Return (X, Y) of the center of cell containing provided text 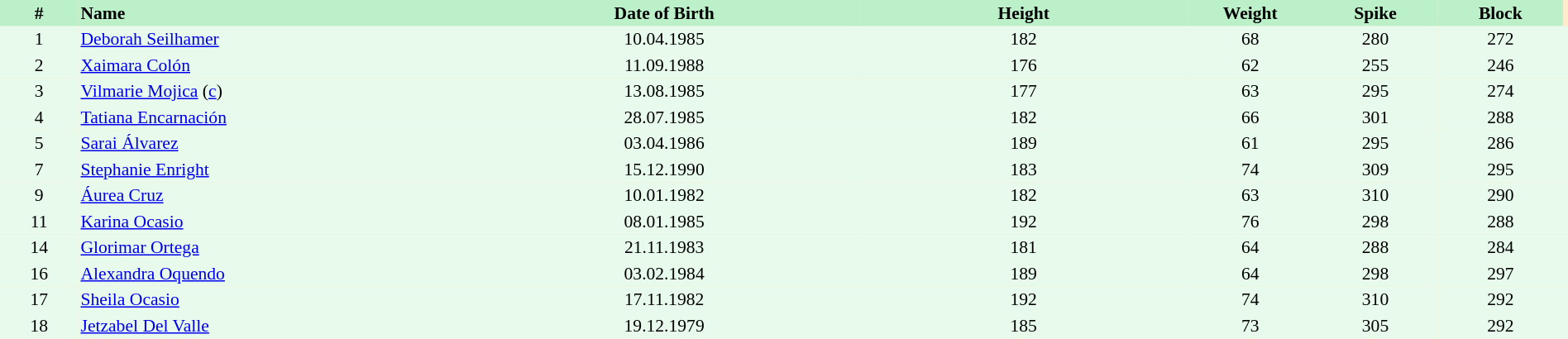
Jetzabel Del Valle (273, 326)
246 (1500, 65)
18 (39, 326)
7 (39, 169)
290 (1500, 195)
08.01.1985 (664, 222)
03.04.1986 (664, 144)
13.08.1985 (664, 91)
03.02.1984 (664, 274)
14 (39, 248)
9 (39, 195)
Weight (1250, 13)
1 (39, 40)
19.12.1979 (664, 326)
2 (39, 65)
177 (1024, 91)
Alexandra Oquendo (273, 274)
Height (1024, 13)
Date of Birth (664, 13)
73 (1250, 326)
4 (39, 117)
284 (1500, 248)
61 (1250, 144)
10.04.1985 (664, 40)
Name (273, 13)
280 (1374, 40)
76 (1250, 222)
Sarai Álvarez (273, 144)
Stephanie Enright (273, 169)
274 (1500, 91)
286 (1500, 144)
11.09.1988 (664, 65)
301 (1374, 117)
17.11.1982 (664, 299)
11 (39, 222)
17 (39, 299)
5 (39, 144)
176 (1024, 65)
Xaimara Colón (273, 65)
255 (1374, 65)
16 (39, 274)
Vilmarie Mojica (c) (273, 91)
Áurea Cruz (273, 195)
297 (1500, 274)
309 (1374, 169)
62 (1250, 65)
21.11.1983 (664, 248)
Deborah Seilhamer (273, 40)
28.07.1985 (664, 117)
Karina Ocasio (273, 222)
181 (1024, 248)
Block (1500, 13)
272 (1500, 40)
3 (39, 91)
10.01.1982 (664, 195)
68 (1250, 40)
Spike (1374, 13)
Glorimar Ortega (273, 248)
Tatiana Encarnación (273, 117)
305 (1374, 326)
66 (1250, 117)
185 (1024, 326)
# (39, 13)
Sheila Ocasio (273, 299)
15.12.1990 (664, 169)
183 (1024, 169)
